Find where the given text appears and provide that cell's center as (X, Y) coordinate. 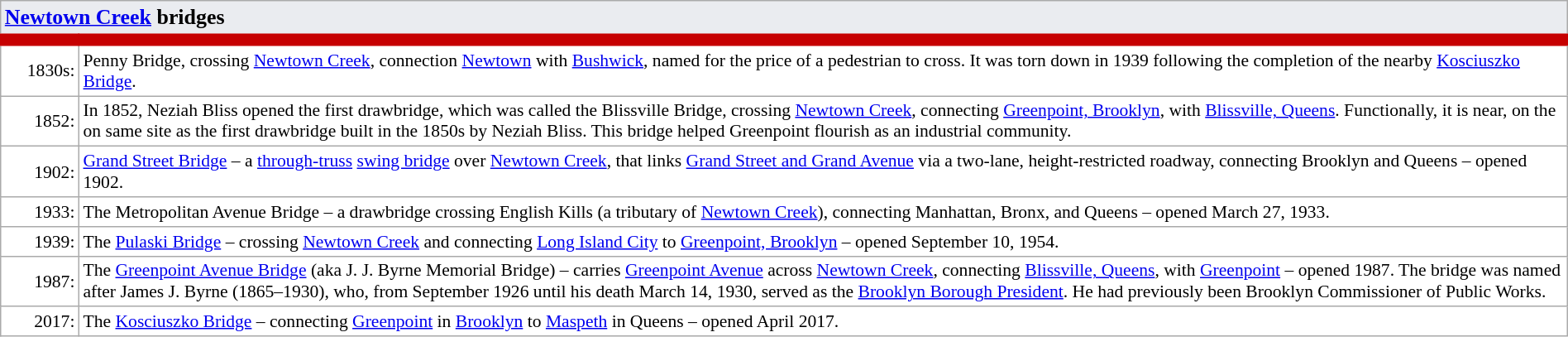
2017: (40, 322)
1933: (40, 212)
1902: (40, 172)
The Kosciuszko Bridge – connecting Greenpoint in Brooklyn to Maspeth in Queens – opened April 2017. (823, 322)
1852: (40, 121)
The Pulaski Bridge – crossing Newtown Creek and connecting Long Island City to Greenpoint, Brooklyn – opened September 10, 1954. (823, 242)
1830s: (40, 68)
1987: (40, 282)
Newtown Creek bridges (784, 20)
1939: (40, 242)
